From the cell containing the given text, extract its center point as [X, Y] coordinate. 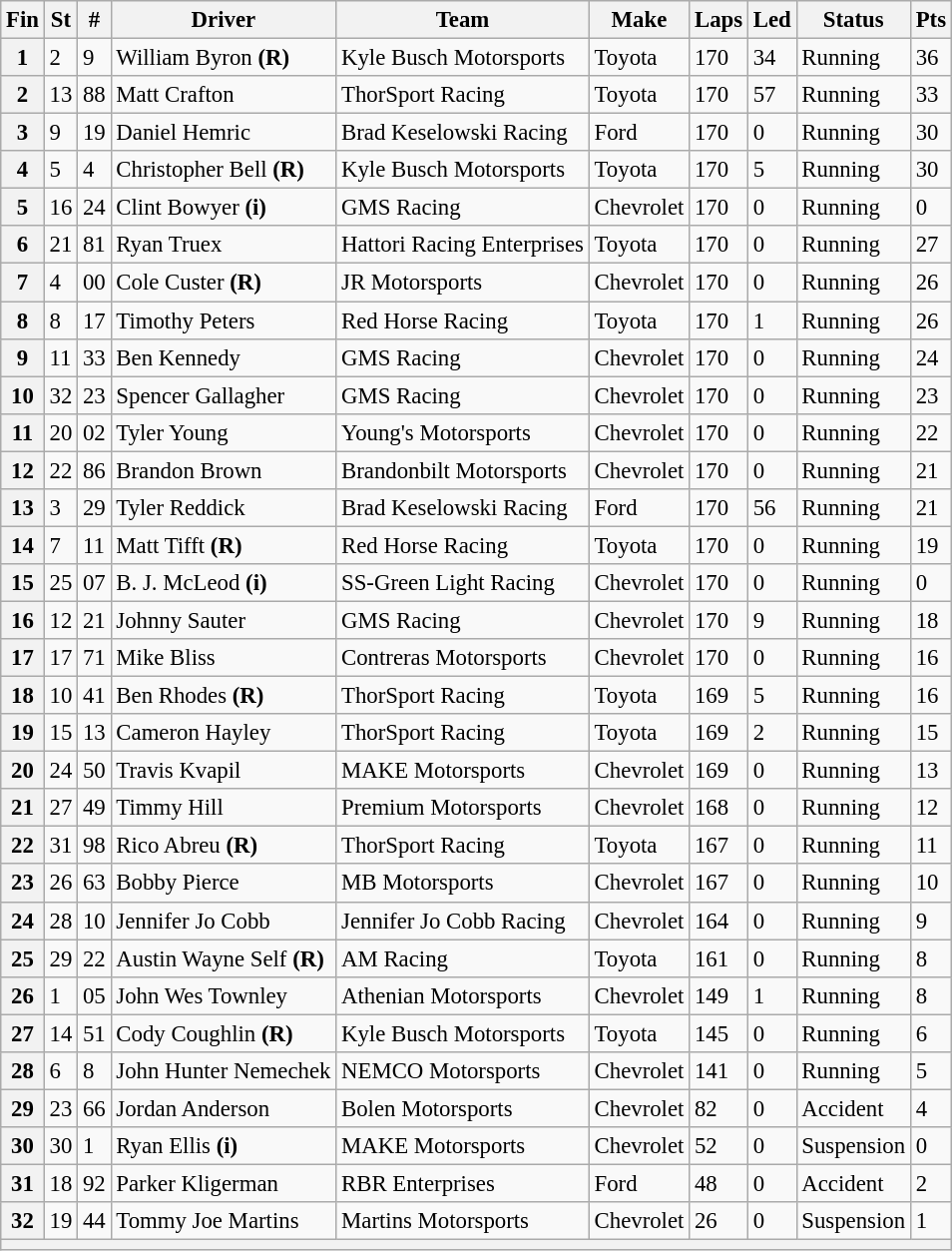
Team [463, 20]
Matt Crafton [224, 95]
SS-Green Light Racing [463, 583]
82 [718, 1108]
Jennifer Jo Cobb Racing [463, 921]
88 [94, 95]
63 [94, 884]
Austin Wayne Self (R) [224, 958]
141 [718, 1071]
Pts [930, 20]
Cameron Hayley [224, 733]
# [94, 20]
Young's Motorsports [463, 432]
NEMCO Motorsports [463, 1071]
B. J. McLeod (i) [224, 583]
02 [94, 432]
36 [930, 58]
Driver [224, 20]
Brandonbilt Motorsports [463, 470]
Rico Abreu (R) [224, 846]
Led [772, 20]
00 [94, 283]
50 [94, 771]
Bobby Pierce [224, 884]
John Wes Townley [224, 995]
44 [94, 1221]
Timmy Hill [224, 808]
57 [772, 95]
Clint Bowyer (i) [224, 208]
Status [853, 20]
92 [94, 1183]
52 [718, 1146]
Mike Bliss [224, 658]
Ben Rhodes (R) [224, 696]
49 [94, 808]
41 [94, 696]
Cody Coughlin (R) [224, 1033]
Jennifer Jo Cobb [224, 921]
66 [94, 1108]
St [60, 20]
AM Racing [463, 958]
168 [718, 808]
34 [772, 58]
RBR Enterprises [463, 1183]
86 [94, 470]
56 [772, 508]
Parker Kligerman [224, 1183]
Ryan Truex [224, 245]
81 [94, 245]
Fin [23, 20]
MB Motorsports [463, 884]
Laps [718, 20]
Spencer Gallagher [224, 395]
Tommy Joe Martins [224, 1221]
Travis Kvapil [224, 771]
Hattori Racing Enterprises [463, 245]
98 [94, 846]
Athenian Motorsports [463, 995]
145 [718, 1033]
Cole Custer (R) [224, 283]
Tyler Young [224, 432]
Matt Tifft (R) [224, 545]
Bolen Motorsports [463, 1108]
John Hunter Nemechek [224, 1071]
164 [718, 921]
William Byron (R) [224, 58]
Brandon Brown [224, 470]
Premium Motorsports [463, 808]
Daniel Hemric [224, 133]
Christopher Bell (R) [224, 170]
JR Motorsports [463, 283]
Ben Kennedy [224, 357]
48 [718, 1183]
Ryan Ellis (i) [224, 1146]
Johnny Sauter [224, 620]
07 [94, 583]
Make [639, 20]
Jordan Anderson [224, 1108]
Contreras Motorsports [463, 658]
51 [94, 1033]
161 [718, 958]
Martins Motorsports [463, 1221]
71 [94, 658]
Timothy Peters [224, 320]
05 [94, 995]
149 [718, 995]
Tyler Reddick [224, 508]
